Locate the cell with the specified text and output its (x, y) center coordinate. 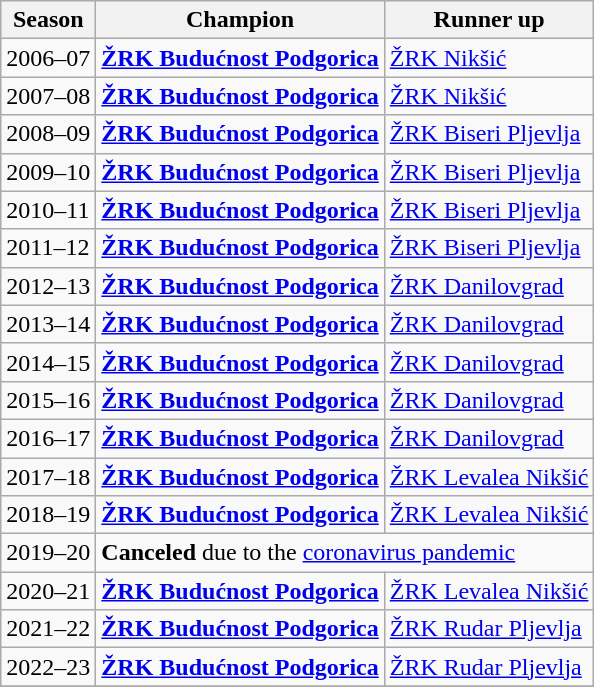
Canceled due to the coronavirus pandemic (345, 553)
2022–23 (48, 667)
2011–12 (48, 248)
2006–07 (48, 58)
2010–11 (48, 210)
Runner up (489, 20)
2009–10 (48, 172)
2014–15 (48, 362)
2021–22 (48, 629)
Season (48, 20)
2017–18 (48, 477)
Champion (240, 20)
2018–19 (48, 515)
2016–17 (48, 438)
2008–09 (48, 134)
2019–20 (48, 553)
2013–14 (48, 324)
2015–16 (48, 400)
2007–08 (48, 96)
2020–21 (48, 591)
2012–13 (48, 286)
